Find where the given text appears and provide that cell's center as (x, y) coordinate. 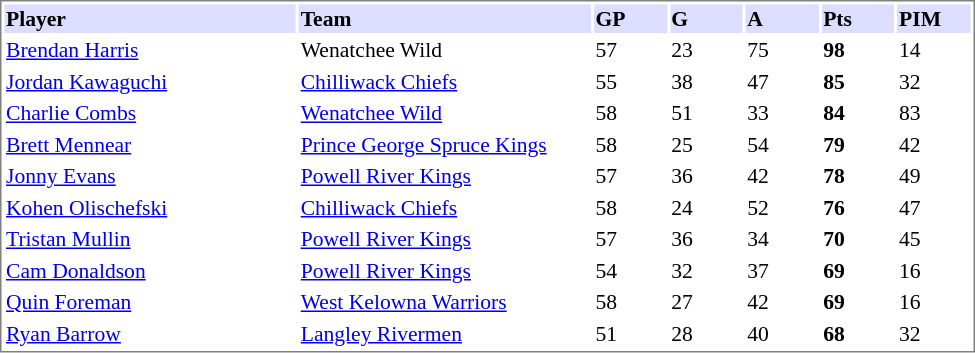
33 (782, 113)
38 (706, 82)
Ryan Barrow (150, 334)
Prince George Spruce Kings (445, 144)
25 (706, 144)
Kohen Olischefski (150, 208)
West Kelowna Warriors (445, 302)
A (782, 18)
PIM (934, 18)
49 (934, 176)
Brendan Harris (150, 50)
83 (934, 113)
24 (706, 208)
68 (858, 334)
75 (782, 50)
78 (858, 176)
Charlie Combs (150, 113)
40 (782, 334)
84 (858, 113)
Jonny Evans (150, 176)
45 (934, 239)
76 (858, 208)
70 (858, 239)
28 (706, 334)
85 (858, 82)
98 (858, 50)
GP (630, 18)
G (706, 18)
14 (934, 50)
Pts (858, 18)
Langley Rivermen (445, 334)
Player (150, 18)
Tristan Mullin (150, 239)
52 (782, 208)
27 (706, 302)
Brett Mennear (150, 144)
79 (858, 144)
Cam Donaldson (150, 270)
Team (445, 18)
23 (706, 50)
37 (782, 270)
Quin Foreman (150, 302)
55 (630, 82)
Jordan Kawaguchi (150, 82)
34 (782, 239)
